Find where the given text appears and provide that cell's center as [x, y] coordinate. 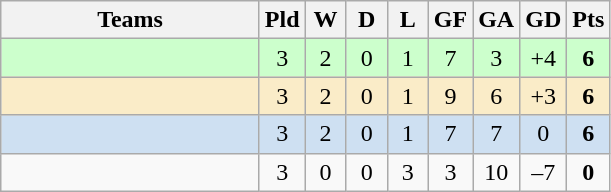
+3 [544, 96]
D [366, 20]
Pts [588, 20]
W [326, 20]
+4 [544, 58]
–7 [544, 172]
GD [544, 20]
Teams [130, 20]
L [408, 20]
GF [450, 20]
9 [450, 96]
Pld [282, 20]
GA [496, 20]
10 [496, 172]
